Locate the cell with the specified text and output its [X, Y] center coordinate. 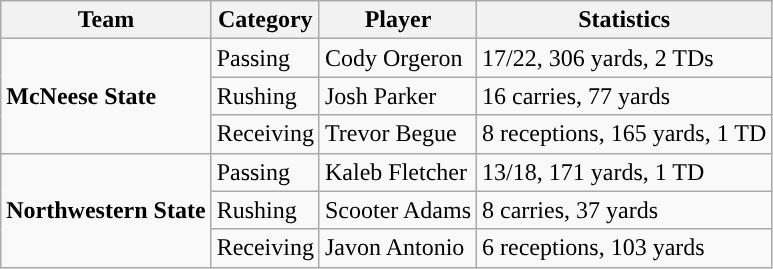
Javon Antonio [398, 248]
17/22, 306 yards, 2 TDs [624, 58]
8 carries, 37 yards [624, 210]
Kaleb Fletcher [398, 172]
Statistics [624, 20]
Josh Parker [398, 96]
16 carries, 77 yards [624, 96]
6 receptions, 103 yards [624, 248]
Player [398, 20]
8 receptions, 165 yards, 1 TD [624, 134]
Team [106, 20]
Category [265, 20]
Cody Orgeron [398, 58]
McNeese State [106, 96]
13/18, 171 yards, 1 TD [624, 172]
Northwestern State [106, 210]
Scooter Adams [398, 210]
Trevor Begue [398, 134]
